Provide the [x, y] coordinate of the cell's center where the given text is located.  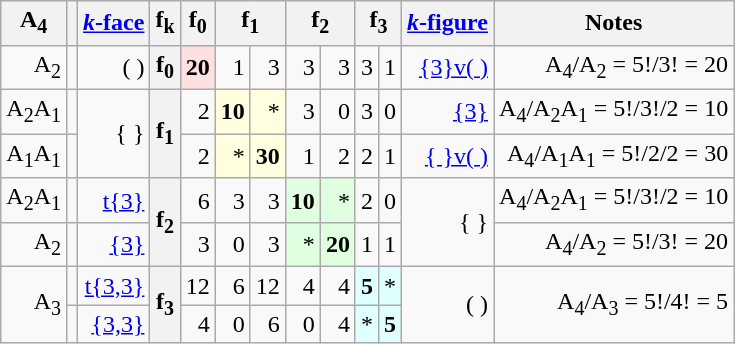
{ }v( ) [448, 156]
k-face [114, 23]
30 [268, 156]
{3}v( ) [448, 67]
fk [165, 23]
A4 [34, 23]
t{3,3} [114, 286]
{3,3} [114, 324]
t{3} [114, 200]
A1A1 [34, 156]
A4/A1A1 = 5!/2/2 = 30 [614, 156]
A4/A3 = 5!/4! = 5 [614, 305]
A3 [34, 305]
Notes [614, 23]
k-figure [448, 23]
